From the cell containing the given text, extract its center point as (x, y) coordinate. 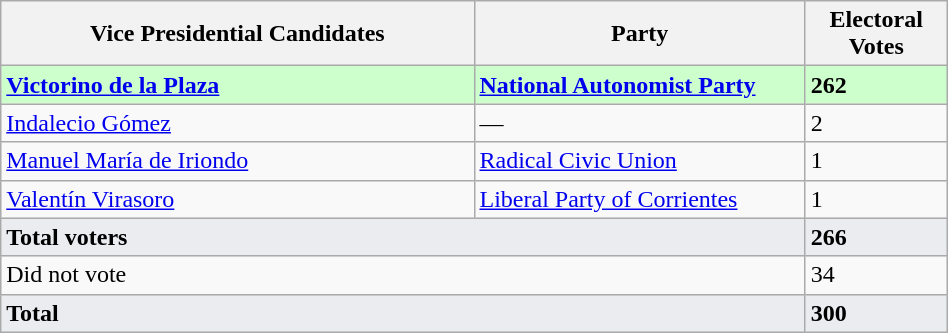
Total voters (404, 237)
Liberal Party of Corrientes (640, 199)
300 (876, 313)
Electoral Votes (876, 34)
— (640, 123)
Total (404, 313)
2 (876, 123)
Radical Civic Union (640, 161)
Did not vote (404, 275)
Manuel María de Iriondo (238, 161)
Party (640, 34)
Valentín Virasoro (238, 199)
266 (876, 237)
34 (876, 275)
National Autonomist Party (640, 85)
Victorino de la Plaza (238, 85)
Indalecio Gómez (238, 123)
Vice Presidential Candidates (238, 34)
262 (876, 85)
